Provide the (x, y) coordinate of the cell's center where the given text is located.  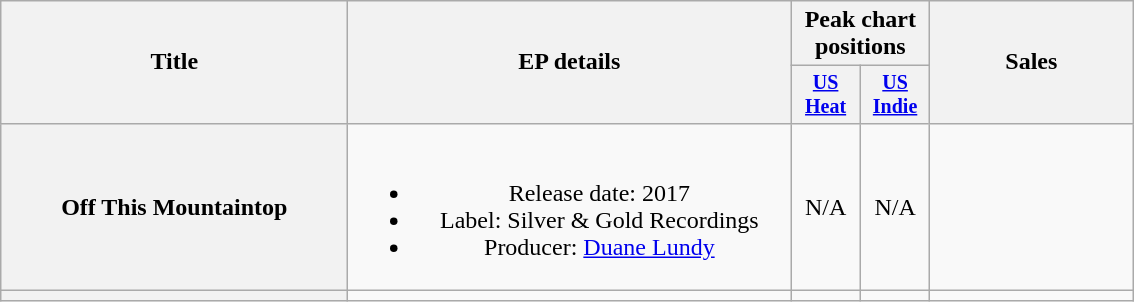
Off This Mountaintop (174, 206)
EP details (570, 62)
US Heat (826, 94)
Release date: 2017Label: Silver & Gold RecordingsProducer: Duane Lundy (570, 206)
Sales (1032, 62)
US Indie (894, 94)
Title (174, 62)
Peak chart positions (860, 34)
